Identify which cell holds the provided text, then report its (x, y) central coordinate. 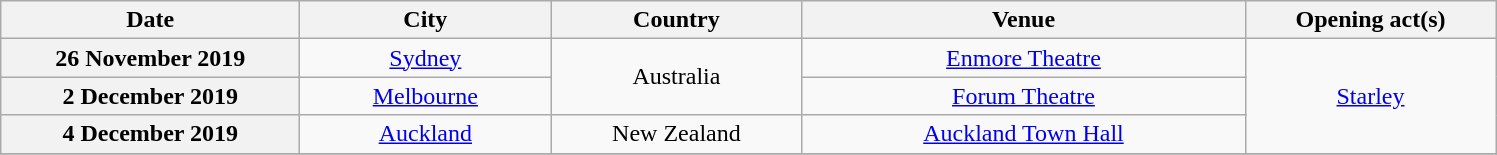
Forum Theatre (1024, 96)
City (426, 20)
4 December 2019 (150, 134)
Melbourne (426, 96)
Venue (1024, 20)
Country (676, 20)
Starley (1370, 96)
Opening act(s) (1370, 20)
Date (150, 20)
26 November 2019 (150, 58)
New Zealand (676, 134)
Auckland (426, 134)
2 December 2019 (150, 96)
Sydney (426, 58)
Auckland Town Hall (1024, 134)
Australia (676, 77)
Enmore Theatre (1024, 58)
